Find where the given text appears and provide that cell's center as (X, Y) coordinate. 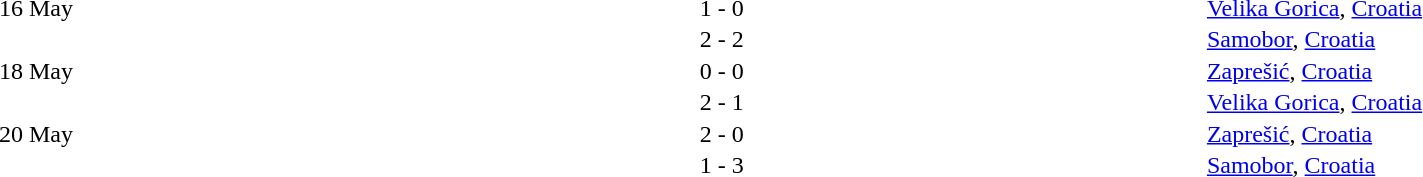
2 - 2 (722, 39)
2 - 1 (722, 103)
0 - 0 (722, 71)
2 - 0 (722, 134)
